From the cell containing the given text, extract its center point as [x, y] coordinate. 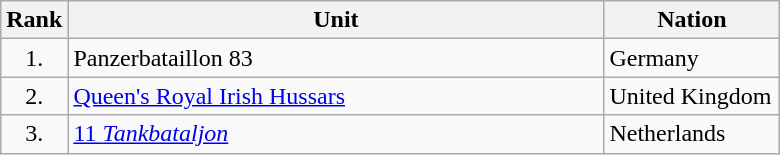
3. [34, 134]
Germany [692, 58]
Panzerbataillon 83 [336, 58]
Rank [34, 20]
Nation [692, 20]
11 Tankbataljon [336, 134]
2. [34, 96]
Queen's Royal Irish Hussars [336, 96]
1. [34, 58]
Unit [336, 20]
Netherlands [692, 134]
United Kingdom [692, 96]
